Locate the cell with the specified text and output its (x, y) center coordinate. 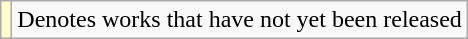
Denotes works that have not yet been released (240, 20)
